For the text-containing cell, return its midpoint in (x, y) coordinate format. 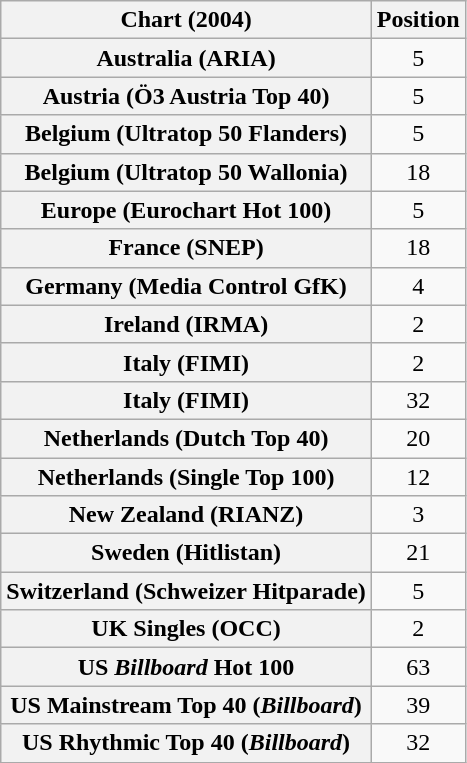
US Rhythmic Top 40 (Billboard) (186, 743)
New Zealand (RIANZ) (186, 515)
39 (418, 705)
Netherlands (Single Top 100) (186, 477)
Europe (Eurochart Hot 100) (186, 210)
20 (418, 438)
Austria (Ö3 Austria Top 40) (186, 96)
Position (418, 20)
Switzerland (Schweizer Hitparade) (186, 591)
4 (418, 286)
UK Singles (OCC) (186, 629)
US Billboard Hot 100 (186, 667)
12 (418, 477)
Netherlands (Dutch Top 40) (186, 438)
Chart (2004) (186, 20)
Germany (Media Control GfK) (186, 286)
US Mainstream Top 40 (Billboard) (186, 705)
France (SNEP) (186, 248)
Ireland (IRMA) (186, 324)
3 (418, 515)
Sweden (Hitlistan) (186, 553)
21 (418, 553)
63 (418, 667)
Belgium (Ultratop 50 Flanders) (186, 134)
Belgium (Ultratop 50 Wallonia) (186, 172)
Australia (ARIA) (186, 58)
